From the cell containing the given text, extract its center point as [x, y] coordinate. 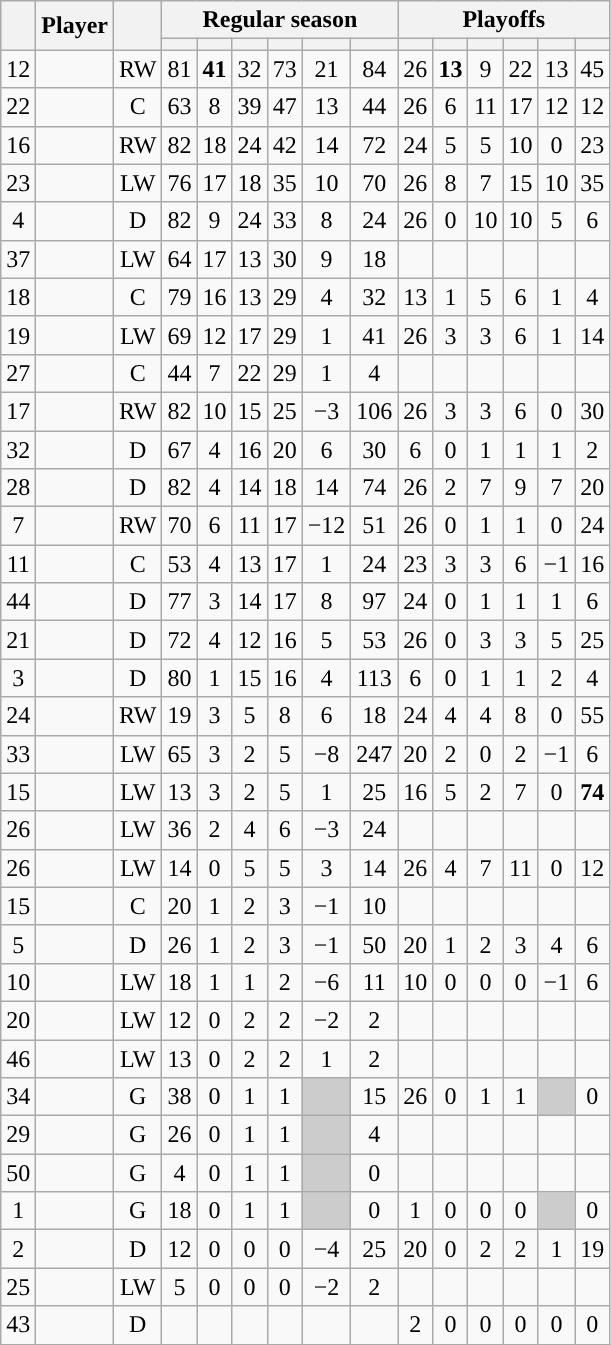
46 [18, 1059]
77 [180, 602]
Playoffs [504, 20]
Regular season [280, 20]
106 [374, 411]
84 [374, 69]
−4 [326, 1249]
28 [18, 488]
63 [180, 107]
42 [284, 145]
39 [250, 107]
113 [374, 678]
34 [18, 1097]
27 [18, 373]
67 [180, 449]
80 [180, 678]
36 [180, 830]
79 [180, 297]
−8 [326, 754]
247 [374, 754]
51 [374, 526]
43 [18, 1325]
69 [180, 335]
45 [592, 69]
97 [374, 602]
64 [180, 259]
−6 [326, 982]
37 [18, 259]
−12 [326, 526]
55 [592, 716]
65 [180, 754]
73 [284, 69]
47 [284, 107]
Player [75, 26]
38 [180, 1097]
81 [180, 69]
76 [180, 183]
